Search for the cell housing the specified text and yield its (x, y) center coordinate. 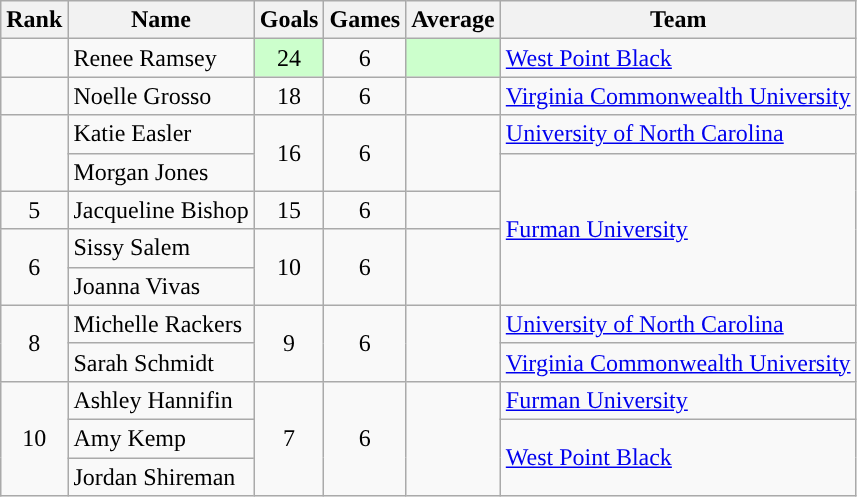
16 (289, 153)
Goals (289, 20)
Jordan Shireman (161, 477)
18 (289, 96)
15 (289, 210)
Jacqueline Bishop (161, 210)
Games (365, 20)
Sissy Salem (161, 248)
Team (678, 20)
Renee Ramsey (161, 58)
Name (161, 20)
Amy Kemp (161, 438)
5 (34, 210)
Michelle Rackers (161, 324)
Rank (34, 20)
8 (34, 343)
Morgan Jones (161, 172)
Average (454, 20)
Noelle Grosso (161, 96)
Sarah Schmidt (161, 362)
7 (289, 438)
24 (289, 58)
Ashley Hannifin (161, 400)
Joanna Vivas (161, 286)
9 (289, 343)
Katie Easler (161, 134)
